Return [X, Y] of the center of cell containing provided text 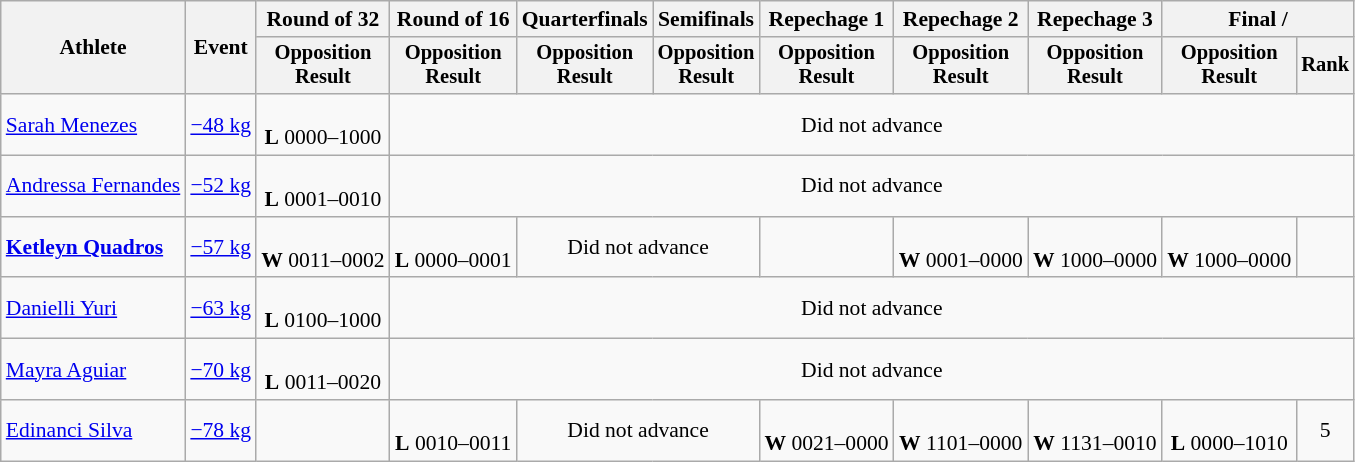
−57 kg [220, 248]
−48 kg [220, 124]
L 0010–0011 [454, 430]
Event [220, 48]
W 1101–0000 [961, 430]
Athlete [94, 48]
Rank [1325, 66]
−52 kg [220, 186]
W 0011–0002 [322, 248]
Ketleyn Quadros [94, 248]
Final / [1258, 19]
−70 kg [220, 370]
Repechage 2 [961, 19]
Repechage 1 [826, 19]
L 0000–1010 [1229, 430]
Repechage 3 [1095, 19]
5 [1325, 430]
W 0001–0000 [961, 248]
Edinanci Silva [94, 430]
Danielli Yuri [94, 308]
−63 kg [220, 308]
L 0011–0020 [322, 370]
Quarterfinals [585, 19]
Sarah Menezes [94, 124]
L 0001–0010 [322, 186]
W 1131–0010 [1095, 430]
W 0021–0000 [826, 430]
Semifinals [706, 19]
L 0000–1000 [322, 124]
−78 kg [220, 430]
Round of 32 [322, 19]
Round of 16 [454, 19]
L 0000–0001 [454, 248]
Andressa Fernandes [94, 186]
Mayra Aguiar [94, 370]
L 0100–1000 [322, 308]
